Pinpoint the cell where the given text exists, returning its [X, Y] midpoint coordinate. 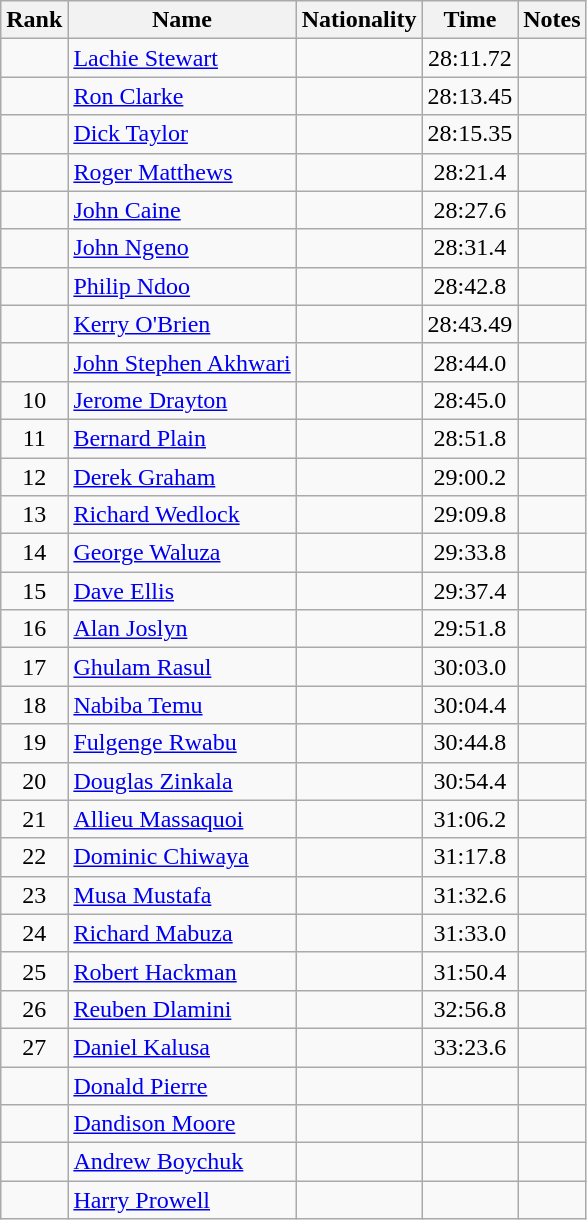
Fulgenge Rwabu [182, 743]
28:43.49 [470, 324]
24 [34, 933]
28:15.35 [470, 134]
28:27.6 [470, 210]
Richard Mabuza [182, 933]
John Ngeno [182, 248]
Alan Joslyn [182, 629]
17 [34, 667]
28:13.45 [470, 96]
29:00.2 [470, 477]
John Stephen Akhwari [182, 362]
Nationality [359, 20]
John Caine [182, 210]
31:50.4 [470, 971]
28:31.4 [470, 248]
Andrew Boychuk [182, 1162]
26 [34, 1009]
Musa Mustafa [182, 895]
27 [34, 1047]
Bernard Plain [182, 438]
Douglas Zinkala [182, 781]
30:03.0 [470, 667]
Dick Taylor [182, 134]
22 [34, 857]
33:23.6 [470, 1047]
30:04.4 [470, 705]
Donald Pierre [182, 1085]
Harry Prowell [182, 1200]
28:45.0 [470, 400]
10 [34, 400]
28:42.8 [470, 286]
31:06.2 [470, 819]
20 [34, 781]
29:33.8 [470, 553]
29:51.8 [470, 629]
18 [34, 705]
23 [34, 895]
30:44.8 [470, 743]
28:44.0 [470, 362]
Dominic Chiwaya [182, 857]
16 [34, 629]
Time [470, 20]
30:54.4 [470, 781]
28:51.8 [470, 438]
13 [34, 515]
Derek Graham [182, 477]
Name [182, 20]
Philip Ndoo [182, 286]
Robert Hackman [182, 971]
Lachie Stewart [182, 58]
11 [34, 438]
31:32.6 [470, 895]
Daniel Kalusa [182, 1047]
Richard Wedlock [182, 515]
Kerry O'Brien [182, 324]
31:33.0 [470, 933]
Notes [552, 20]
21 [34, 819]
Ron Clarke [182, 96]
Reuben Dlamini [182, 1009]
29:09.8 [470, 515]
Allieu Massaquoi [182, 819]
29:37.4 [470, 591]
14 [34, 553]
32:56.8 [470, 1009]
Nabiba Temu [182, 705]
25 [34, 971]
28:21.4 [470, 172]
28:11.72 [470, 58]
Dave Ellis [182, 591]
31:17.8 [470, 857]
Rank [34, 20]
15 [34, 591]
12 [34, 477]
Dandison Moore [182, 1124]
Ghulam Rasul [182, 667]
George Waluza [182, 553]
19 [34, 743]
Jerome Drayton [182, 400]
Roger Matthews [182, 172]
